For the text-containing cell, return its midpoint in [X, Y] coordinate format. 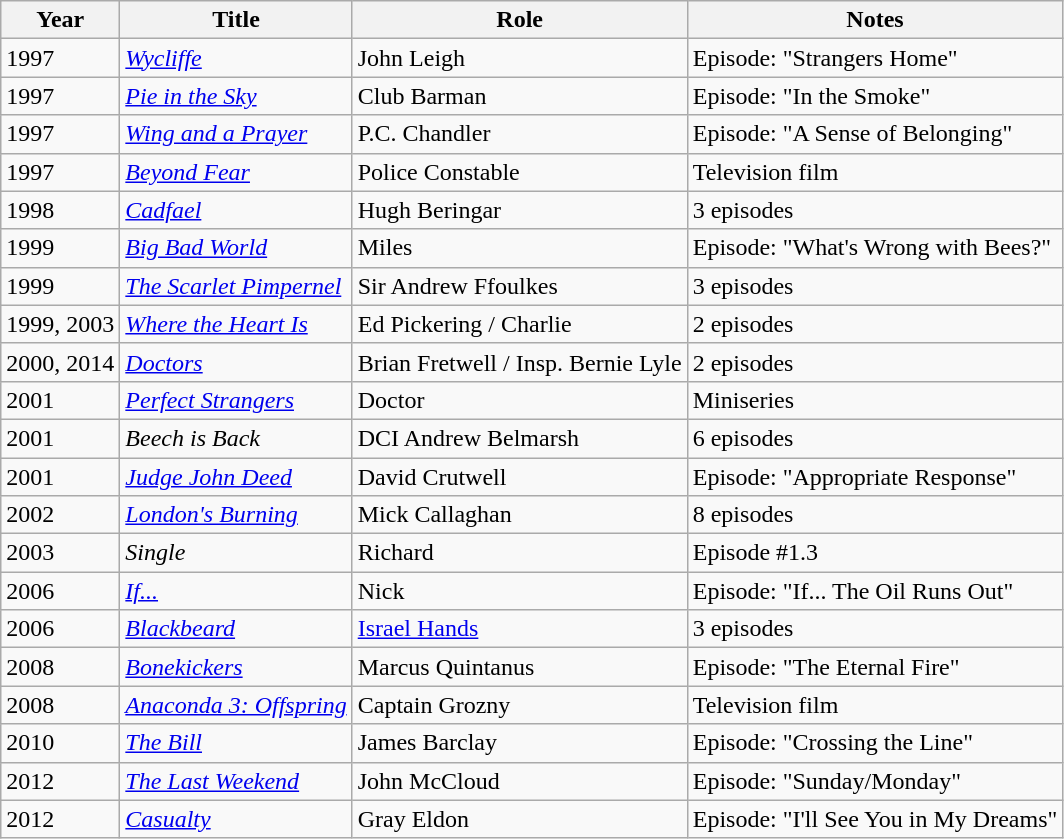
Episode: "I'll See You in My Dreams" [875, 819]
James Barclay [520, 743]
Single [236, 553]
London's Burning [236, 515]
1999, 2003 [60, 324]
Episode: "If... The Oil Runs Out" [875, 591]
Cadfael [236, 210]
Captain Grozny [520, 705]
The Bill [236, 743]
Hugh Beringar [520, 210]
Doctor [520, 400]
Perfect Strangers [236, 400]
Role [520, 20]
Richard [520, 553]
Anaconda 3: Offspring [236, 705]
Beech is Back [236, 438]
Wing and a Prayer [236, 134]
Notes [875, 20]
Judge John Deed [236, 477]
Nick [520, 591]
Miles [520, 248]
Pie in the Sky [236, 96]
Where the Heart Is [236, 324]
Title [236, 20]
Miniseries [875, 400]
Wycliffe [236, 58]
2003 [60, 553]
1998 [60, 210]
The Scarlet Pimpernel [236, 286]
Episode: "Appropriate Response" [875, 477]
Blackbeard [236, 629]
Mick Callaghan [520, 515]
The Last Weekend [236, 781]
Year [60, 20]
David Crutwell [520, 477]
Episode: "The Eternal Fire" [875, 667]
Episode: "In the Smoke" [875, 96]
If... [236, 591]
Ed Pickering / Charlie [520, 324]
Club Barman [520, 96]
P.C. Chandler [520, 134]
Israel Hands [520, 629]
Episode: "Crossing the Line" [875, 743]
DCI Andrew Belmarsh [520, 438]
Beyond Fear [236, 172]
John Leigh [520, 58]
8 episodes [875, 515]
Episode: "Strangers Home" [875, 58]
Bonekickers [236, 667]
Episode: "A Sense of Belonging" [875, 134]
Police Constable [520, 172]
Episode: "What's Wrong with Bees?" [875, 248]
2000, 2014 [60, 362]
2002 [60, 515]
Episode #1.3 [875, 553]
6 episodes [875, 438]
2010 [60, 743]
Brian Fretwell / Insp. Bernie Lyle [520, 362]
Sir Andrew Ffoulkes [520, 286]
Episode: "Sunday/Monday" [875, 781]
John McCloud [520, 781]
Gray Eldon [520, 819]
Big Bad World [236, 248]
Casualty [236, 819]
Doctors [236, 362]
Marcus Quintanus [520, 667]
